Provide the (x, y) coordinate of the cell's center where the given text is located.  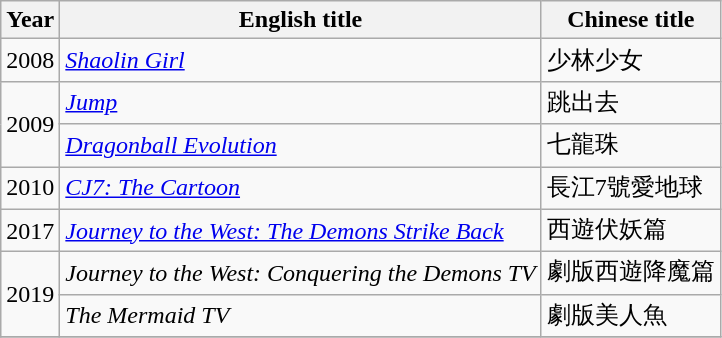
Year (30, 20)
Chinese title (630, 20)
跳出去 (630, 102)
The Mermaid TV (300, 316)
2009 (30, 124)
Dragonball Evolution (300, 146)
2010 (30, 188)
西遊伏妖篇 (630, 230)
Journey to the West: Conquering the Demons TV (300, 274)
English title (300, 20)
CJ7: The Cartoon (300, 188)
少林少女 (630, 60)
2008 (30, 60)
2017 (30, 230)
七龍珠 (630, 146)
劇版美人魚 (630, 316)
Jump (300, 102)
劇版西遊降魔篇 (630, 274)
長江7號愛地球 (630, 188)
Journey to the West: The Demons Strike Back (300, 230)
2019 (30, 294)
Shaolin Girl (300, 60)
